Scan for the cell matching the given text and deliver its (x, y) coordinate at center. 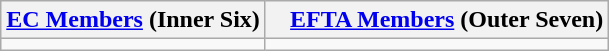
EC Members (Inner Six) (134, 20)
EFTA Members (Outer Seven) (436, 20)
